Pinpoint the cell where the given text exists, returning its [x, y] midpoint coordinate. 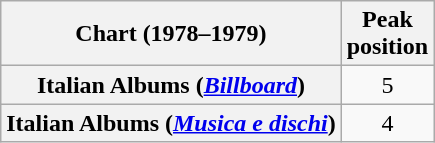
Peakposition [387, 34]
Chart (1978–1979) [171, 34]
Italian Albums (Musica e dischi) [171, 123]
Italian Albums (Billboard) [171, 85]
5 [387, 85]
4 [387, 123]
